Return the [X, Y] coordinate for the center point of the cell that contains the specified text.  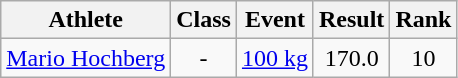
100 kg [274, 58]
Result [351, 20]
Mario Hochberg [86, 58]
Athlete [86, 20]
Class [204, 20]
170.0 [351, 58]
Rank [424, 20]
10 [424, 58]
Event [274, 20]
- [204, 58]
